Locate the cell with the specified text and output its [x, y] center coordinate. 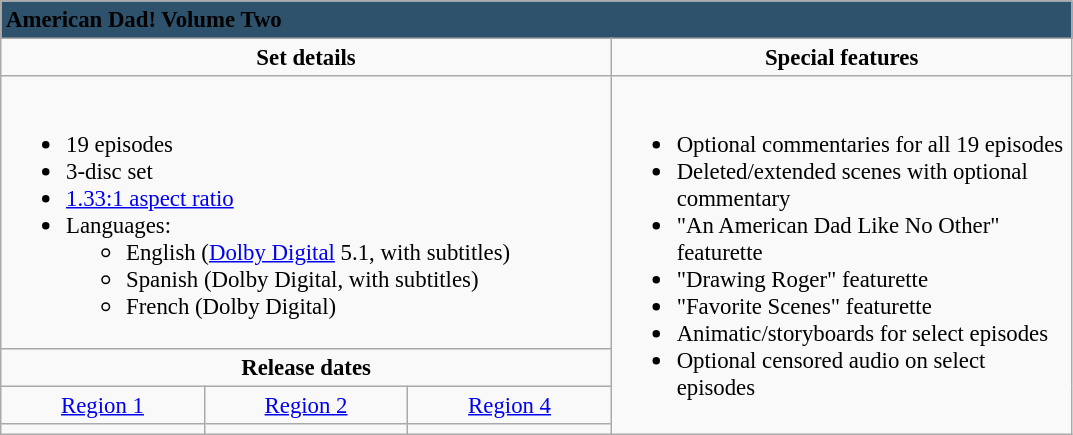
Release dates [306, 367]
Region 1 [103, 405]
Region 2 [306, 405]
American Dad! Volume Two [536, 20]
Region 4 [510, 405]
Set details [306, 58]
Special features [842, 58]
